Locate the cell with the specified text and output its [x, y] center coordinate. 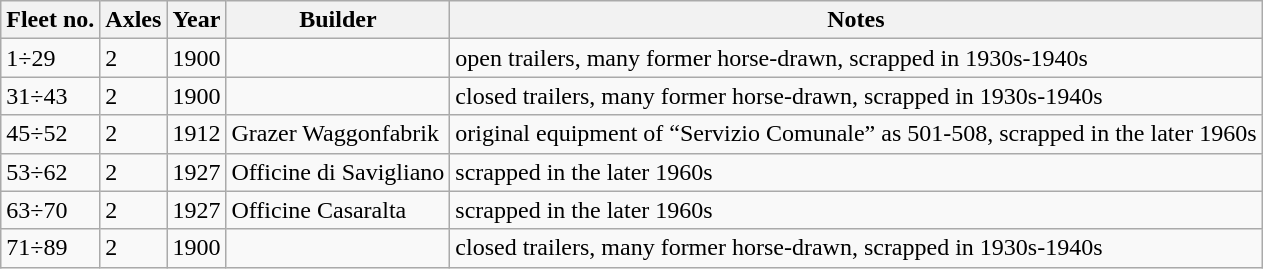
1÷29 [50, 58]
71÷89 [50, 248]
63÷70 [50, 210]
Fleet no. [50, 20]
53÷62 [50, 172]
Axles [134, 20]
Officine Casaralta [338, 210]
Notes [856, 20]
45÷52 [50, 134]
31÷43 [50, 96]
Year [196, 20]
1912 [196, 134]
original equipment of “Servizio Comunale” as 501-508, scrapped in the later 1960s [856, 134]
Grazer Waggonfabrik [338, 134]
Builder [338, 20]
Officine di Savigliano [338, 172]
open trailers, many former horse-drawn, scrapped in 1930s-1940s [856, 58]
